Scan for the cell matching the given text and deliver its (X, Y) coordinate at center. 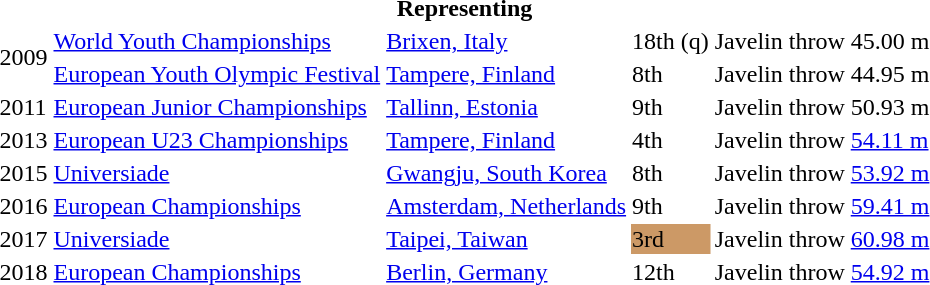
Tallinn, Estonia (506, 107)
Gwangju, South Korea (506, 173)
Brixen, Italy (506, 41)
European Junior Championships (217, 107)
World Youth Championships (217, 41)
18th (q) (671, 41)
3rd (671, 239)
Taipei, Taiwan (506, 239)
Amsterdam, Netherlands (506, 206)
4th (671, 140)
European Championships (217, 206)
European Youth Olympic Festival (217, 74)
European U23 Championships (217, 140)
